Capture the cell that displays the provided text and extract its (x, y) central coordinate. 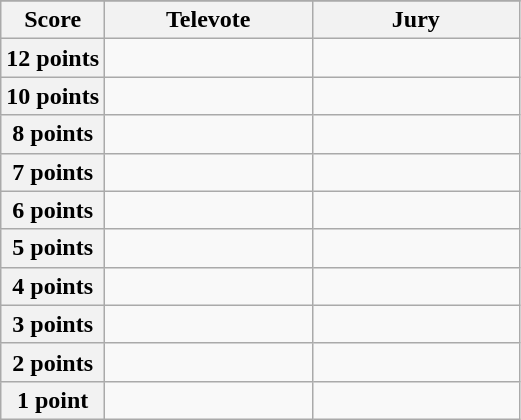
12 points (53, 58)
8 points (53, 134)
Televote (209, 20)
5 points (53, 248)
6 points (53, 210)
1 point (53, 400)
7 points (53, 172)
Score (53, 20)
2 points (53, 362)
4 points (53, 286)
Jury (416, 20)
10 points (53, 96)
3 points (53, 324)
